For the text-containing cell, return its midpoint in (x, y) coordinate format. 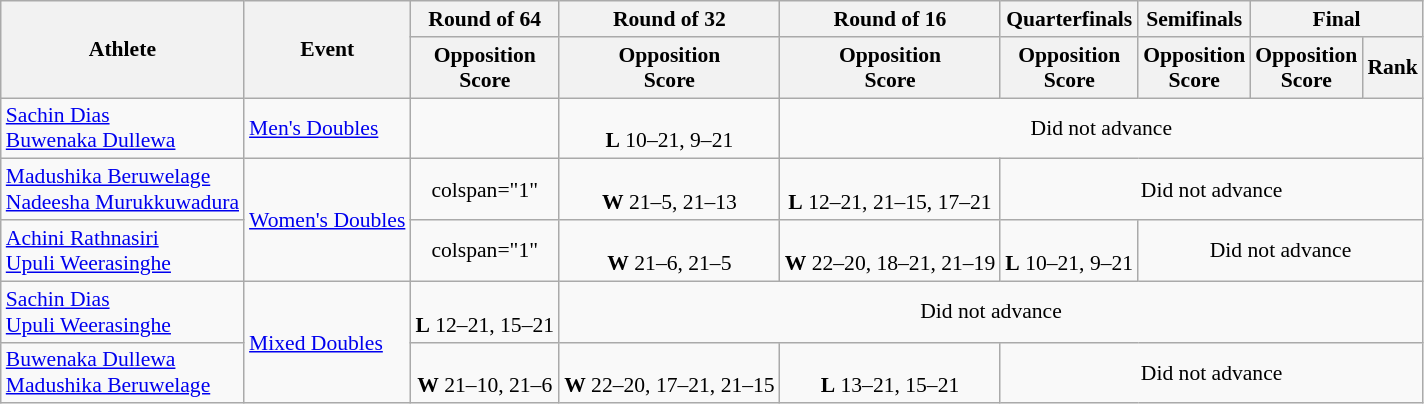
Mixed Doubles (327, 342)
L 13–21, 15–21 (890, 372)
Sachin Dias Buwenaka Dullewa (122, 128)
Sachin Dias Upuli Weerasinghe (122, 312)
Event (327, 50)
Madushika Beruwelage Nadeesha Murukkuwadura (122, 190)
Rank (1392, 68)
Quarterfinals (1069, 19)
L 12–21, 21–15, 17–21 (890, 190)
Athlete (122, 50)
W 22–20, 17–21, 21–15 (670, 372)
Round of 32 (670, 19)
Men's Doubles (327, 128)
Women's Doubles (327, 220)
Round of 64 (484, 19)
Achini Rathnasiri Upuli Weerasinghe (122, 250)
Buwenaka Dullewa Madushika Beruwelage (122, 372)
L 12–21, 15–21 (484, 312)
Round of 16 (890, 19)
W 21–6, 21–5 (670, 250)
Semifinals (1194, 19)
W 21–10, 21–6 (484, 372)
W 21–5, 21–13 (670, 190)
Final (1336, 19)
W 22–20, 18–21, 21–19 (890, 250)
